Scan for the cell matching the given text and deliver its [x, y] coordinate at center. 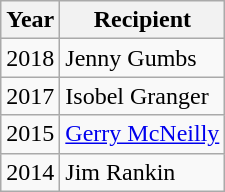
Jenny Gumbs [142, 58]
2015 [30, 134]
Gerry McNeilly [142, 134]
2017 [30, 96]
Year [30, 20]
2018 [30, 58]
Isobel Granger [142, 96]
Recipient [142, 20]
2014 [30, 172]
Jim Rankin [142, 172]
